For the text-containing cell, return its midpoint in [X, Y] coordinate format. 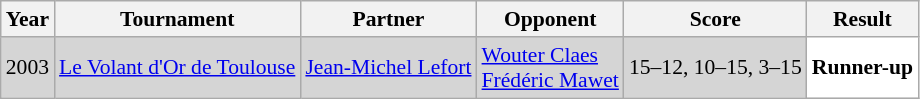
Opponent [550, 19]
Runner-up [862, 68]
Result [862, 19]
Partner [388, 19]
15–12, 10–15, 3–15 [716, 68]
Wouter Claes Frédéric Mawet [550, 68]
Le Volant d'Or de Toulouse [177, 68]
Jean-Michel Lefort [388, 68]
Year [28, 19]
2003 [28, 68]
Tournament [177, 19]
Score [716, 19]
